Pinpoint the cell where the given text exists, returning its (x, y) midpoint coordinate. 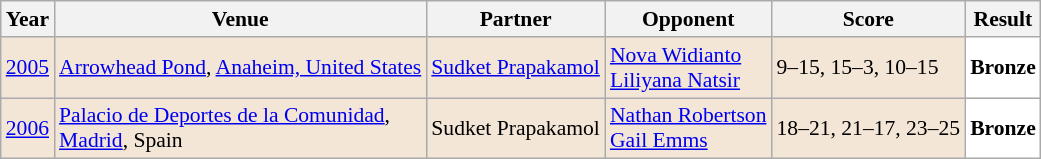
Nathan Robertson Gail Emms (688, 128)
Score (868, 19)
2005 (28, 68)
Year (28, 19)
9–15, 15–3, 10–15 (868, 68)
Palacio de Deportes de la Comunidad,Madrid, Spain (240, 128)
Nova Widianto Liliyana Natsir (688, 68)
Result (1003, 19)
Arrowhead Pond, Anaheim, United States (240, 68)
2006 (28, 128)
Venue (240, 19)
Partner (516, 19)
18–21, 21–17, 23–25 (868, 128)
Opponent (688, 19)
